For the text-containing cell, return its midpoint in (x, y) coordinate format. 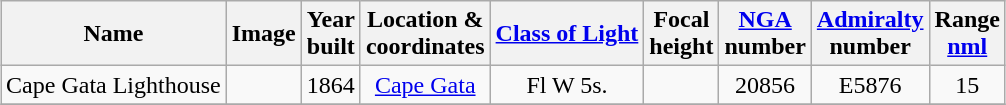
NGAnumber (765, 34)
Class of Light (567, 34)
E5876 (870, 85)
1864 (330, 85)
Yearbuilt (330, 34)
Rangenml (967, 34)
Cape Gata (425, 85)
20856 (765, 85)
Image (264, 34)
Name (114, 34)
15 (967, 85)
Admiraltynumber (870, 34)
Focalheight (682, 34)
Location & coordinates (425, 34)
Fl W 5s. (567, 85)
Cape Gata Lighthouse (114, 85)
